Capture the cell that displays the provided text and extract its [X, Y] central coordinate. 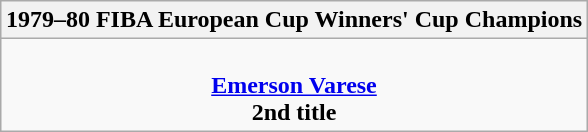
Emerson Varese 2nd title [294, 85]
1979–80 FIBA European Cup Winners' Cup Champions [294, 20]
